Return the [x, y] coordinate for the center point of the cell that contains the specified text.  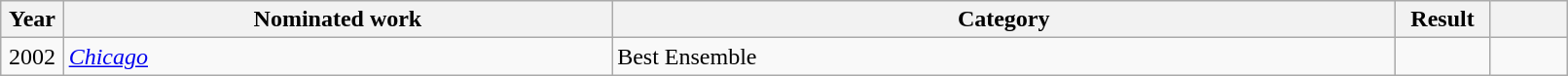
Result [1442, 19]
Chicago [338, 57]
2002 [32, 57]
Year [32, 19]
Nominated work [338, 19]
Category [1004, 19]
Best Ensemble [1004, 57]
